Detect which cell encompasses the target text, then output its [X, Y] center coordinate. 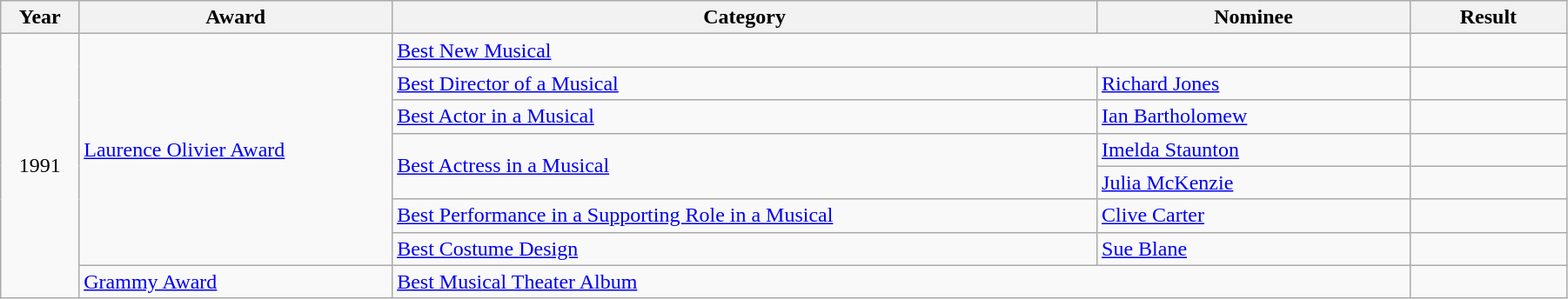
Best Actor in a Musical [745, 116]
Imelda Staunton [1254, 149]
Nominee [1254, 17]
Grammy Award [236, 282]
1991 [40, 166]
Best Director of a Musical [745, 83]
Richard Jones [1254, 83]
Julia McKenzie [1254, 183]
Best Costume Design [745, 249]
Best Performance in a Supporting Role in a Musical [745, 216]
Clive Carter [1254, 216]
Sue Blane [1254, 249]
Best New Musical [901, 50]
Ian Bartholomew [1254, 116]
Award [236, 17]
Result [1488, 17]
Year [40, 17]
Laurence Olivier Award [236, 149]
Category [745, 17]
Best Musical Theater Album [901, 282]
Best Actress in a Musical [745, 166]
